Return (x, y) of the center of cell containing provided text 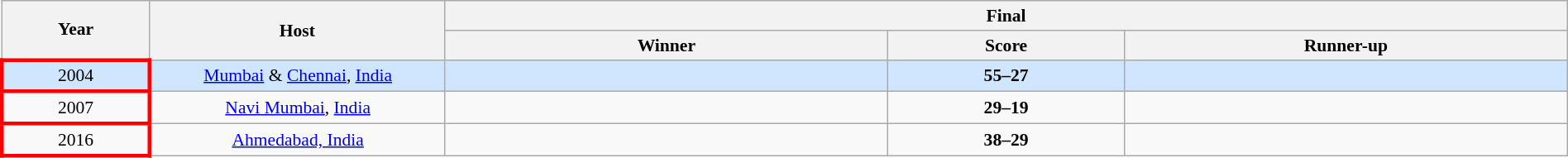
2016 (76, 141)
Final (1006, 16)
2007 (76, 108)
Score (1006, 45)
55–27 (1006, 76)
Host (298, 30)
Year (76, 30)
29–19 (1006, 108)
Winner (667, 45)
Mumbai & Chennai, India (298, 76)
38–29 (1006, 141)
2004 (76, 76)
Runner-up (1346, 45)
Navi Mumbai, India (298, 108)
Ahmedabad, India (298, 141)
